Extract the [X, Y] coordinate from the center of the cell holding the provided text.  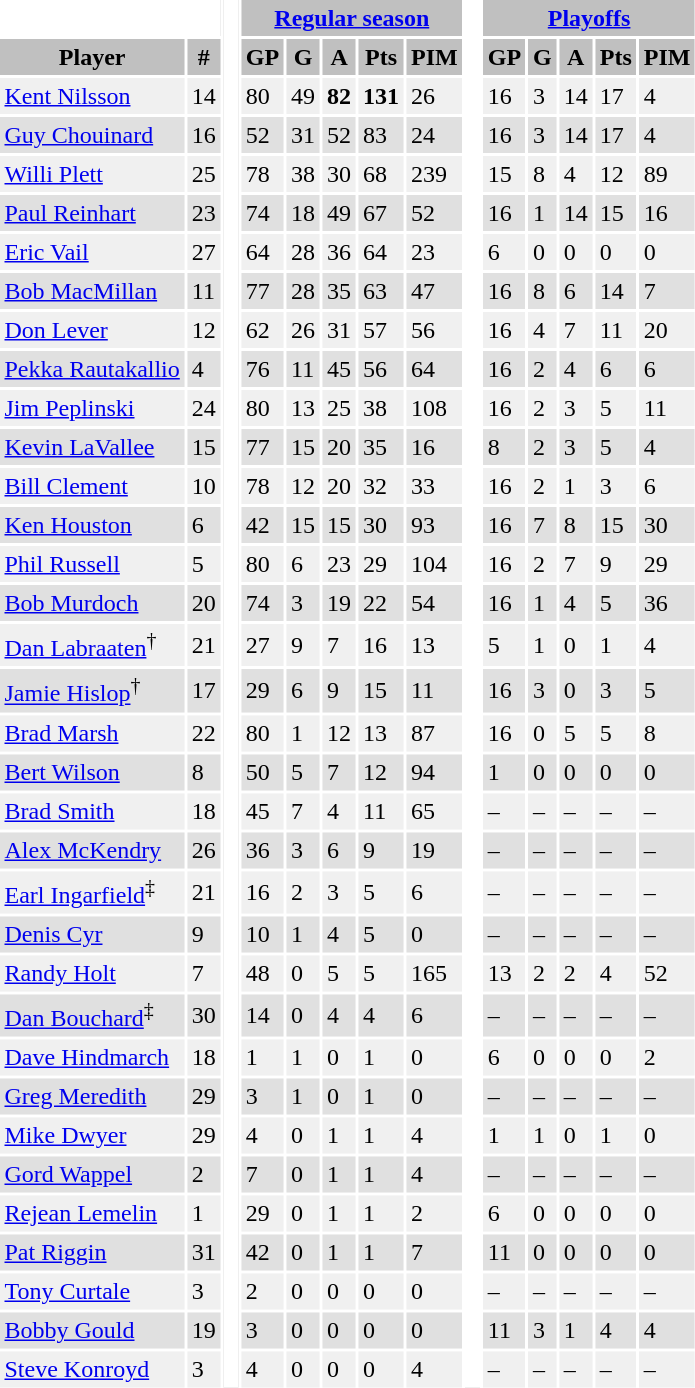
Bobby Gould [92, 1331]
47 [435, 291]
Brad Smith [92, 811]
Brad Marsh [92, 733]
Pekka Rautakallio [92, 369]
Rejean Lemelin [92, 1214]
Bill Clement [92, 486]
68 [382, 174]
Denis Cyr [92, 934]
Dave Hindmarch [92, 1058]
62 [262, 330]
Guy Chouinard [92, 135]
Phil Russell [92, 564]
Dan Labraaten† [92, 645]
131 [382, 96]
89 [667, 174]
Earl Ingarfield‡ [92, 892]
Bert Wilson [92, 772]
# [204, 57]
108 [435, 408]
50 [262, 772]
82 [340, 96]
48 [262, 973]
83 [382, 135]
65 [435, 811]
Alex McKendry [92, 850]
Ken Houston [92, 525]
Bob Murdoch [92, 603]
104 [435, 564]
Player [92, 57]
94 [435, 772]
Greg Meredith [92, 1097]
Dan Bouchard‡ [92, 1015]
Pat Riggin [92, 1253]
Steve Konroyd [92, 1370]
93 [435, 525]
76 [262, 369]
57 [382, 330]
Kent Nilsson [92, 96]
67 [382, 213]
87 [435, 733]
32 [382, 486]
165 [435, 973]
Kevin LaVallee [92, 447]
Playoffs [589, 18]
239 [435, 174]
Jim Peplinski [92, 408]
Regular season [352, 18]
Jamie Hislop† [92, 690]
Eric Vail [92, 252]
Mike Dwyer [92, 1136]
Gord Wappel [92, 1175]
Don Lever [92, 330]
63 [382, 291]
Randy Holt [92, 973]
33 [435, 486]
Tony Curtale [92, 1292]
Bob MacMillan [92, 291]
54 [435, 603]
Paul Reinhart [92, 213]
Willi Plett [92, 174]
